Provide the (x, y) coordinate of the cell's center where the given text is located.  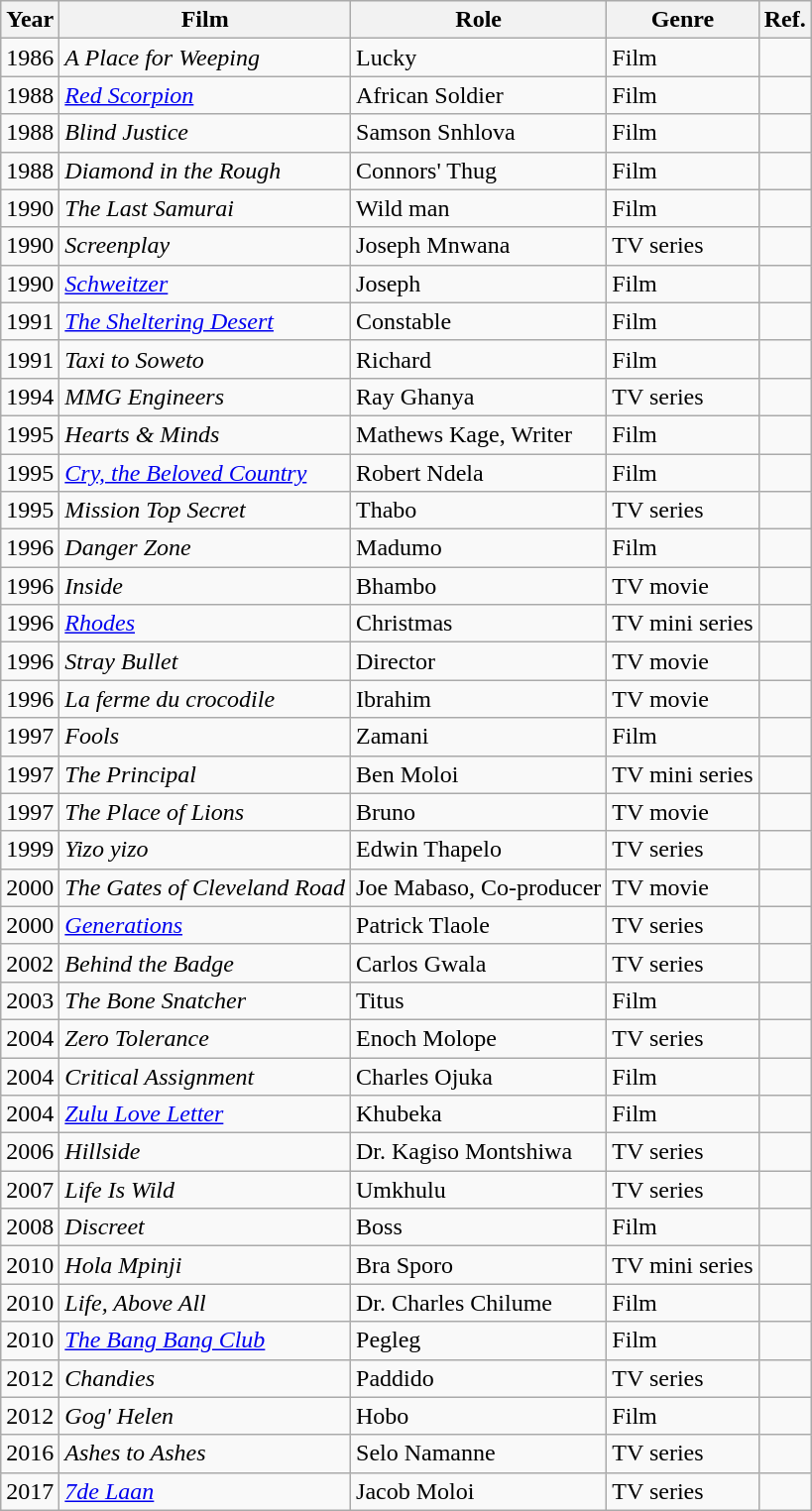
Jacob Moloi (479, 1491)
The Bone Snatcher (205, 1000)
1994 (30, 397)
Life Is Wild (205, 1190)
Life, Above All (205, 1303)
Gog' Helen (205, 1416)
Generations (205, 925)
Selo Namanne (479, 1453)
Umkhulu (479, 1190)
Screenplay (205, 246)
Joe Mabaso, Co-producer (479, 887)
Joseph Mnwana (479, 246)
Robert Ndela (479, 473)
Zero Tolerance (205, 1038)
The Sheltering Desert (205, 321)
Christmas (479, 624)
The Last Samurai (205, 208)
Zamani (479, 737)
Fools (205, 737)
2007 (30, 1190)
The Bang Bang Club (205, 1340)
Taxi to Soweto (205, 359)
Joseph (479, 284)
Mathews Kage, Writer (479, 434)
Danger Zone (205, 548)
Wild man (479, 208)
1999 (30, 850)
Madumo (479, 548)
Lucky (479, 58)
MMG Engineers (205, 397)
Titus (479, 1000)
Hearts & Minds (205, 434)
The Gates of Cleveland Road (205, 887)
Yizo yizo (205, 850)
Discreet (205, 1227)
Inside (205, 586)
Connors' Thug (479, 171)
Bruno (479, 812)
Bhambo (479, 586)
Ray Ghanya (479, 397)
Carlos Gwala (479, 963)
Paddido (479, 1378)
Role (479, 20)
Chandies (205, 1378)
2006 (30, 1152)
2002 (30, 963)
Dr. Kagiso Montshiwa (479, 1152)
Charles Ojuka (479, 1076)
Enoch Molope (479, 1038)
African Soldier (479, 95)
Behind the Badge (205, 963)
Hillside (205, 1152)
Ben Moloi (479, 774)
2017 (30, 1491)
2008 (30, 1227)
Blind Justice (205, 133)
Bra Sporo (479, 1265)
The Principal (205, 774)
Critical Assignment (205, 1076)
Richard (479, 359)
Mission Top Secret (205, 511)
Diamond in the Rough (205, 171)
Stray Bullet (205, 661)
Dr. Charles Chilume (479, 1303)
Ibrahim (479, 699)
Constable (479, 321)
Zulu Love Letter (205, 1114)
A Place for Weeping (205, 58)
Khubeka (479, 1114)
Ashes to Ashes (205, 1453)
Rhodes (205, 624)
Edwin Thapelo (479, 850)
Thabo (479, 511)
Year (30, 20)
2003 (30, 1000)
Cry, the Beloved Country (205, 473)
Genre (682, 20)
Boss (479, 1227)
Hola Mpinji (205, 1265)
7de Laan (205, 1491)
The Place of Lions (205, 812)
La ferme du crocodile (205, 699)
1986 (30, 58)
Patrick Tlaole (479, 925)
Samson Snhlova (479, 133)
Director (479, 661)
Hobo (479, 1416)
2016 (30, 1453)
Pegleg (479, 1340)
Ref. (785, 20)
Red Scorpion (205, 95)
Schweitzer (205, 284)
